Provide the [X, Y] coordinate of the cell's center where the given text is located.  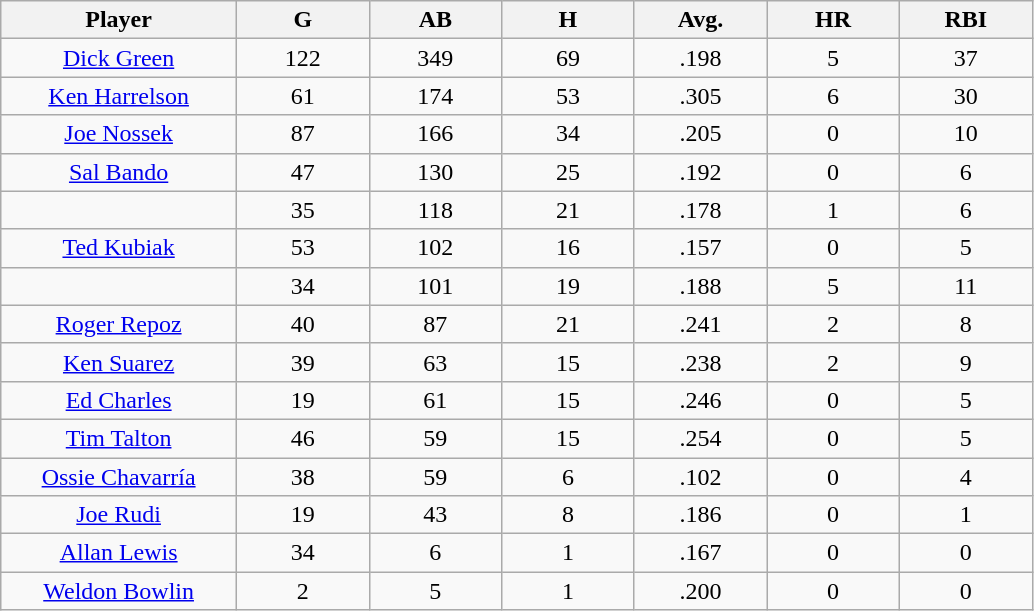
.167 [700, 553]
Player [119, 20]
25 [568, 172]
69 [568, 58]
.186 [700, 515]
.188 [700, 286]
38 [302, 477]
47 [302, 172]
101 [436, 286]
11 [966, 286]
Tim Talton [119, 438]
43 [436, 515]
.305 [700, 96]
.238 [700, 362]
349 [436, 58]
Ted Kubiak [119, 248]
AB [436, 20]
174 [436, 96]
Ossie Chavarría [119, 477]
.254 [700, 438]
Sal Bando [119, 172]
.198 [700, 58]
Avg. [700, 20]
Dick Green [119, 58]
39 [302, 362]
RBI [966, 20]
63 [436, 362]
30 [966, 96]
Roger Repoz [119, 324]
37 [966, 58]
HR [834, 20]
.178 [700, 210]
Joe Nossek [119, 134]
118 [436, 210]
Ken Harrelson [119, 96]
9 [966, 362]
.200 [700, 591]
130 [436, 172]
Ken Suarez [119, 362]
.241 [700, 324]
.102 [700, 477]
122 [302, 58]
.192 [700, 172]
166 [436, 134]
4 [966, 477]
Allan Lewis [119, 553]
H [568, 20]
.157 [700, 248]
10 [966, 134]
46 [302, 438]
Joe Rudi [119, 515]
Weldon Bowlin [119, 591]
.246 [700, 400]
40 [302, 324]
102 [436, 248]
35 [302, 210]
16 [568, 248]
.205 [700, 134]
G [302, 20]
Ed Charles [119, 400]
